Find where the given text appears and provide that cell's center as (x, y) coordinate. 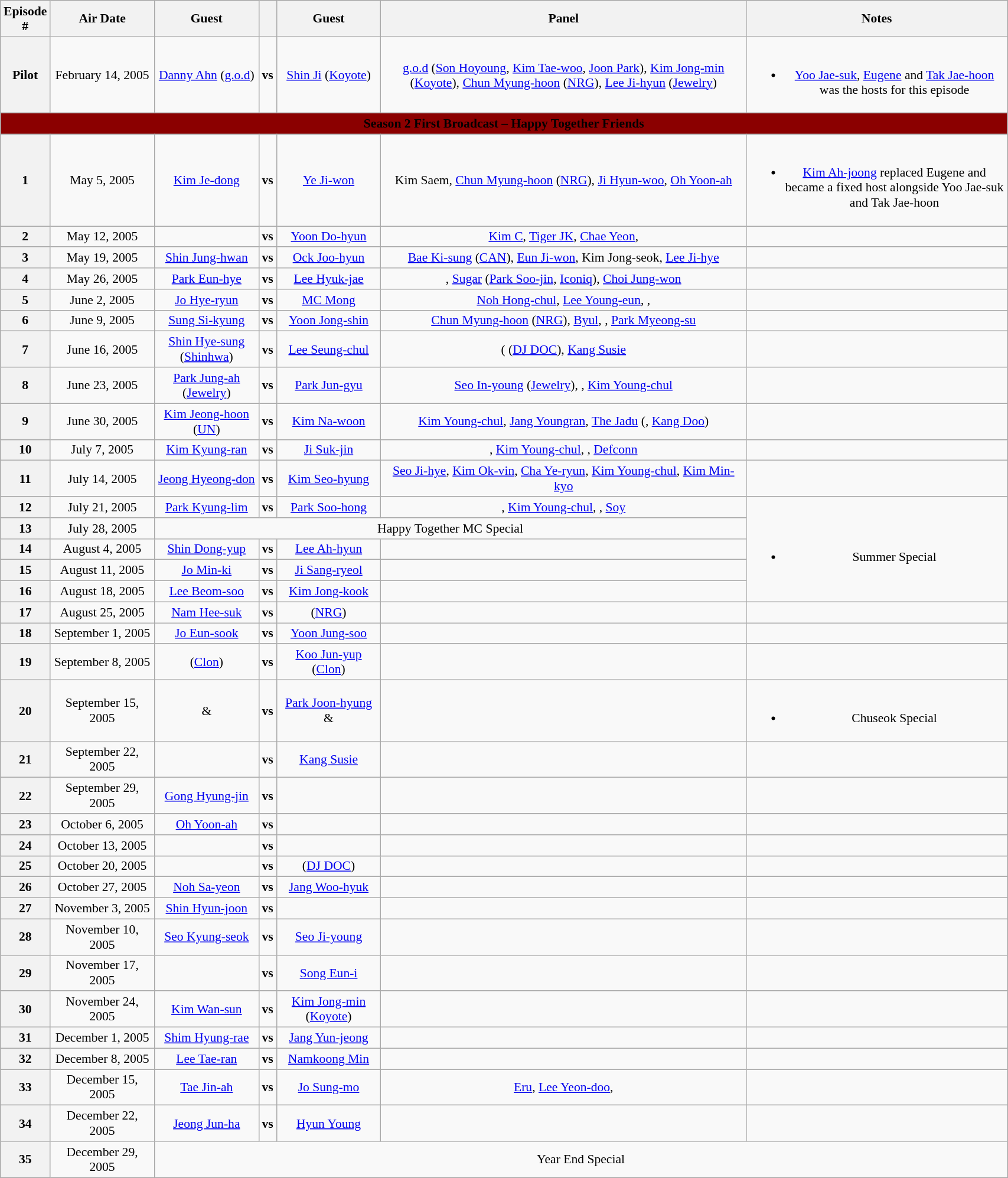
Kang Susie (328, 759)
September 29, 2005 (103, 796)
Shin Hyun-joon (207, 909)
September 1, 2005 (103, 634)
3 (25, 258)
Kim Wan-sun (207, 1010)
Season 2 First Broadcast – Happy Together Friends (504, 124)
MC Mong (328, 300)
Episode # (25, 19)
Lee Tae-ran (207, 1059)
June 30, 2005 (103, 422)
Lee Ah-hyun (328, 549)
August 25, 2005 (103, 612)
Kim Young-chul, Jang Youngran, The Jadu (, Kang Doo) (563, 422)
Oh Yoon-ah (207, 824)
(DJ DOC) (328, 867)
Hyun Young (328, 1123)
May 12, 2005 (103, 237)
(NRG) (328, 612)
September 22, 2005 (103, 759)
Jang Yun-jeong (328, 1038)
Kim Kyung-ran (207, 450)
Seo In-young (Jewelry), , Kim Young-chul (563, 385)
, Kim Young-chul, , Soy (563, 507)
Noh Sa-yeon (207, 887)
December 22, 2005 (103, 1123)
5 (25, 300)
June 9, 2005 (103, 321)
7 (25, 350)
October 20, 2005 (103, 867)
Eru, Lee Yeon-doo, (563, 1088)
6 (25, 321)
Pilot (25, 75)
19 (25, 663)
Lee Beom-soo (207, 592)
Park Kyung-lim (207, 507)
Kim Jeong-hoon (UN) (207, 422)
Kim Jong-min (Koyote) (328, 1010)
February 14, 2005 (103, 75)
May 5, 2005 (103, 181)
, Kim Young-chul, , Defconn (563, 450)
18 (25, 634)
Ji Sang-ryeol (328, 570)
Nam Hee-suk (207, 612)
23 (25, 824)
Park Soo-hong (328, 507)
28 (25, 936)
August 18, 2005 (103, 592)
Park Eun-hye (207, 279)
21 (25, 759)
December 1, 2005 (103, 1038)
Jo Sung-mo (328, 1088)
Ji Suk-jin (328, 450)
Kim C, Tiger JK, Chae Yeon, (563, 237)
December 8, 2005 (103, 1059)
20 (25, 711)
11 (25, 478)
June 16, 2005 (103, 350)
Tae Jin-ah (207, 1088)
Yoo Jae-suk, Eugene and Tak Jae-hoon was the hosts for this episode (877, 75)
( (DJ DOC), Kang Susie (563, 350)
Kim Ah-joong replaced Eugene and became a fixed host alongside Yoo Jae-suk and Tak Jae-hoon (877, 181)
Summer Special (877, 549)
Kim Saem, Chun Myung-hoon (NRG), Ji Hyun-woo, Oh Yoon-ah (563, 181)
Shim Hyung-rae (207, 1038)
November 10, 2005 (103, 936)
Shin Hye-sung (Shinhwa) (207, 350)
Noh Hong-chul, Lee Young-eun, , (563, 300)
November 17, 2005 (103, 973)
June 23, 2005 (103, 385)
July 21, 2005 (103, 507)
Kim Jong-kook (328, 592)
30 (25, 1010)
35 (25, 1160)
10 (25, 450)
Year End Special (580, 1160)
, Sugar (Park Soo-jin, Iconiq), Choi Jung-won (563, 279)
Kim Na-woon (328, 422)
August 11, 2005 (103, 570)
June 2, 2005 (103, 300)
4 (25, 279)
Jang Woo-hyuk (328, 887)
27 (25, 909)
Song Eun-i (328, 973)
32 (25, 1059)
9 (25, 422)
Jeong Hyeong-don (207, 478)
Notes (877, 19)
& (207, 711)
Jo Eun-sook (207, 634)
Park Jung-ah (Jewelry) (207, 385)
Yoon Jong-shin (328, 321)
Danny Ahn (g.o.d) (207, 75)
Park Jun-gyu (328, 385)
Chuseok Special (877, 711)
Yoon Do-hyun (328, 237)
July 7, 2005 (103, 450)
Gong Hyung-jin (207, 796)
Jo Hye-ryun (207, 300)
2 (25, 237)
Happy Together MC Special (450, 528)
g.o.d (Son Hoyoung, Kim Tae-woo, Joon Park), Kim Jong-min (Koyote), Chun Myung-hoon (NRG), Lee Ji-hyun (Jewelry) (563, 75)
September 8, 2005 (103, 663)
August 4, 2005 (103, 549)
Chun Myung-hoon (NRG), Byul, , Park Myeong-su (563, 321)
December 29, 2005 (103, 1160)
May 19, 2005 (103, 258)
October 13, 2005 (103, 846)
Kim Seo-hyung (328, 478)
31 (25, 1038)
July 14, 2005 (103, 478)
33 (25, 1088)
Ock Joo-hyun (328, 258)
Panel (563, 19)
Seo Ji-hye, Kim Ok-vin, Cha Ye-ryun, Kim Young-chul, Kim Min-kyo (563, 478)
29 (25, 973)
November 24, 2005 (103, 1010)
Air Date (103, 19)
October 27, 2005 (103, 887)
May 26, 2005 (103, 279)
13 (25, 528)
Lee Seung-chul (328, 350)
December 15, 2005 (103, 1088)
12 (25, 507)
25 (25, 867)
Seo Kyung-seok (207, 936)
Bae Ki-sung (CAN), Eun Ji-won, Kim Jong-seok, Lee Ji-hye (563, 258)
17 (25, 612)
November 3, 2005 (103, 909)
16 (25, 592)
Shin Ji (Koyote) (328, 75)
Yoon Jung-soo (328, 634)
Lee Hyuk-jae (328, 279)
(Clon) (207, 663)
Park Joon-hyung & (328, 711)
Seo Ji-young (328, 936)
15 (25, 570)
22 (25, 796)
1 (25, 181)
Ye Ji-won (328, 181)
Namkoong Min (328, 1059)
Sung Si-kyung (207, 321)
24 (25, 846)
Koo Jun-yup (Clon) (328, 663)
34 (25, 1123)
26 (25, 887)
July 28, 2005 (103, 528)
8 (25, 385)
Kim Je-dong (207, 181)
Jo Min-ki (207, 570)
Shin Dong-yup (207, 549)
Shin Jung-hwan (207, 258)
14 (25, 549)
October 6, 2005 (103, 824)
September 15, 2005 (103, 711)
Jeong Jun-ha (207, 1123)
